Detect which cell encompasses the target text, then output its [X, Y] center coordinate. 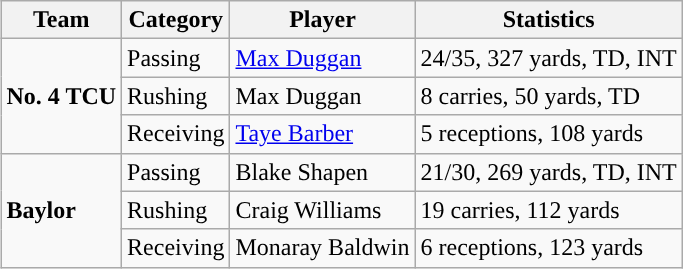
No. 4 TCU [62, 96]
Category [176, 20]
Player [322, 20]
Monaray Baldwin [322, 248]
19 carries, 112 yards [548, 210]
Blake Shapen [322, 172]
Craig Williams [322, 210]
5 receptions, 108 yards [548, 134]
Statistics [548, 20]
Taye Barber [322, 134]
Baylor [62, 210]
21/30, 269 yards, TD, INT [548, 172]
6 receptions, 123 yards [548, 248]
Team [62, 20]
24/35, 327 yards, TD, INT [548, 58]
8 carries, 50 yards, TD [548, 96]
